Return (x, y) of the center of cell containing provided text 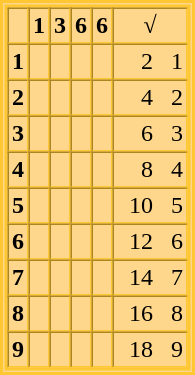
6 3 (150, 134)
2 (18, 98)
14 7 (150, 278)
4 (18, 170)
4 2 (150, 98)
2 1 (150, 62)
5 (18, 206)
12 6 (150, 242)
9 (18, 350)
16 8 (150, 314)
18 9 (150, 350)
7 (18, 278)
8 4 (150, 170)
8 (18, 314)
√ (150, 26)
10 5 (150, 206)
